Capture the cell that displays the provided text and extract its [x, y] central coordinate. 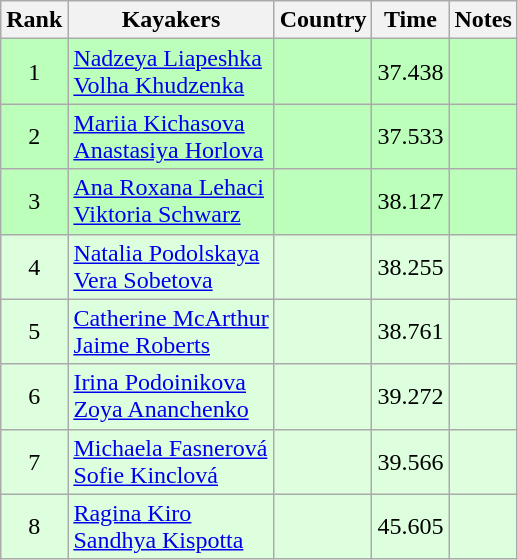
39.272 [410, 396]
38.761 [410, 332]
4 [34, 266]
Natalia PodolskayaVera Sobetova [171, 266]
Notes [483, 20]
Rank [34, 20]
39.566 [410, 462]
Kayakers [171, 20]
5 [34, 332]
37.533 [410, 136]
Irina PodoinikovaZoya Ananchenko [171, 396]
38.127 [410, 202]
3 [34, 202]
8 [34, 526]
2 [34, 136]
Time [410, 20]
7 [34, 462]
45.605 [410, 526]
Country [323, 20]
Ana Roxana LehaciViktoria Schwarz [171, 202]
Michaela FasnerováSofie Kinclová [171, 462]
37.438 [410, 72]
Mariia KichasovaAnastasiya Horlova [171, 136]
6 [34, 396]
Ragina KiroSandhya Kispotta [171, 526]
38.255 [410, 266]
1 [34, 72]
Catherine McArthurJaime Roberts [171, 332]
Nadzeya LiapeshkaVolha Khudzenka [171, 72]
